Determine the [x, y] coordinate at the center of the cell enclosing the given text.  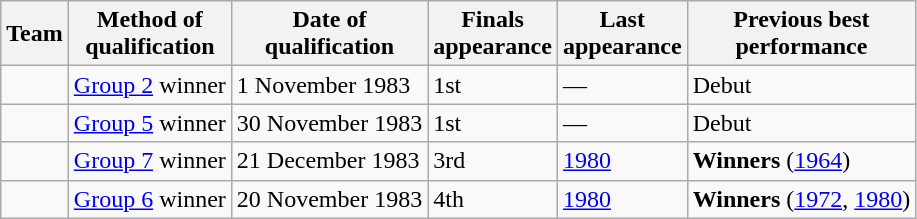
Winners (1972, 1980) [802, 199]
30 November 1983 [329, 123]
Team [35, 34]
Group 7 winner [150, 161]
Method ofqualification [150, 34]
Winners (1964) [802, 161]
1 November 1983 [329, 85]
20 November 1983 [329, 199]
Date ofqualification [329, 34]
4th [493, 199]
Lastappearance [622, 34]
Group 5 winner [150, 123]
Group 6 winner [150, 199]
Group 2 winner [150, 85]
21 December 1983 [329, 161]
3rd [493, 161]
Finalsappearance [493, 34]
Previous bestperformance [802, 34]
